Return (X, Y) of the center of cell containing provided text 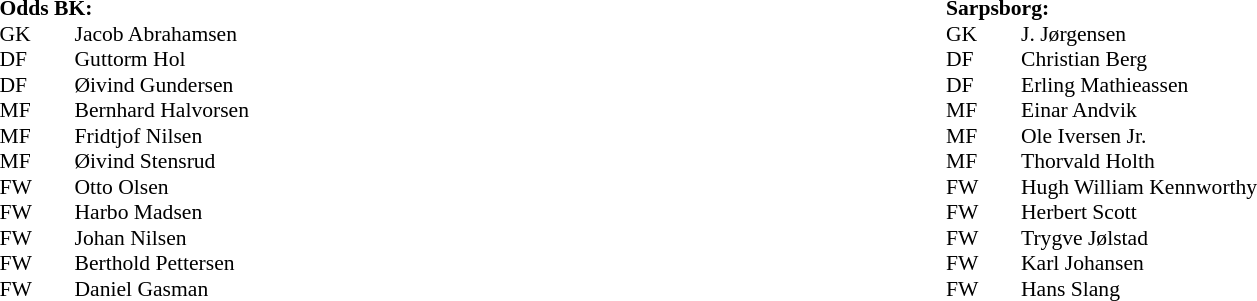
Herbert Scott (1139, 213)
Harbo Madsen (161, 213)
Otto Olsen (161, 187)
Berthold Pettersen (161, 263)
J. Jørgensen (1139, 34)
Øivind Stensrud (161, 161)
Øivind Gundersen (161, 85)
Hugh William Kennworthy (1139, 187)
Erling Mathieassen (1139, 85)
Einar Andvik (1139, 111)
Thorvald Holth (1139, 161)
Karl Johansen (1139, 263)
Christian Berg (1139, 59)
Trygve Jølstad (1139, 238)
Johan Nilsen (161, 238)
Fridtjof Nilsen (161, 136)
Bernhard Halvorsen (161, 111)
Guttorm Hol (161, 59)
Jacob Abrahamsen (161, 34)
Ole Iversen Jr. (1139, 136)
